Locate the cell with the specified text and output its [x, y] center coordinate. 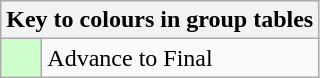
Advance to Final [180, 58]
Key to colours in group tables [160, 20]
